Determine the (X, Y) coordinate at the center of the cell enclosing the given text.  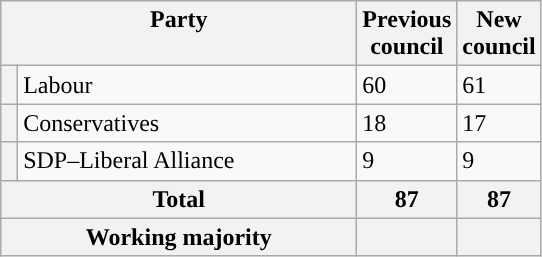
Party (179, 34)
Conservatives (188, 123)
New council (499, 34)
SDP–Liberal Alliance (188, 161)
Total (179, 199)
18 (407, 123)
60 (407, 85)
61 (499, 85)
17 (499, 123)
Previous council (407, 34)
Working majority (179, 237)
Labour (188, 85)
